Output the [X, Y] coordinate of the center of the cell containing the given text.  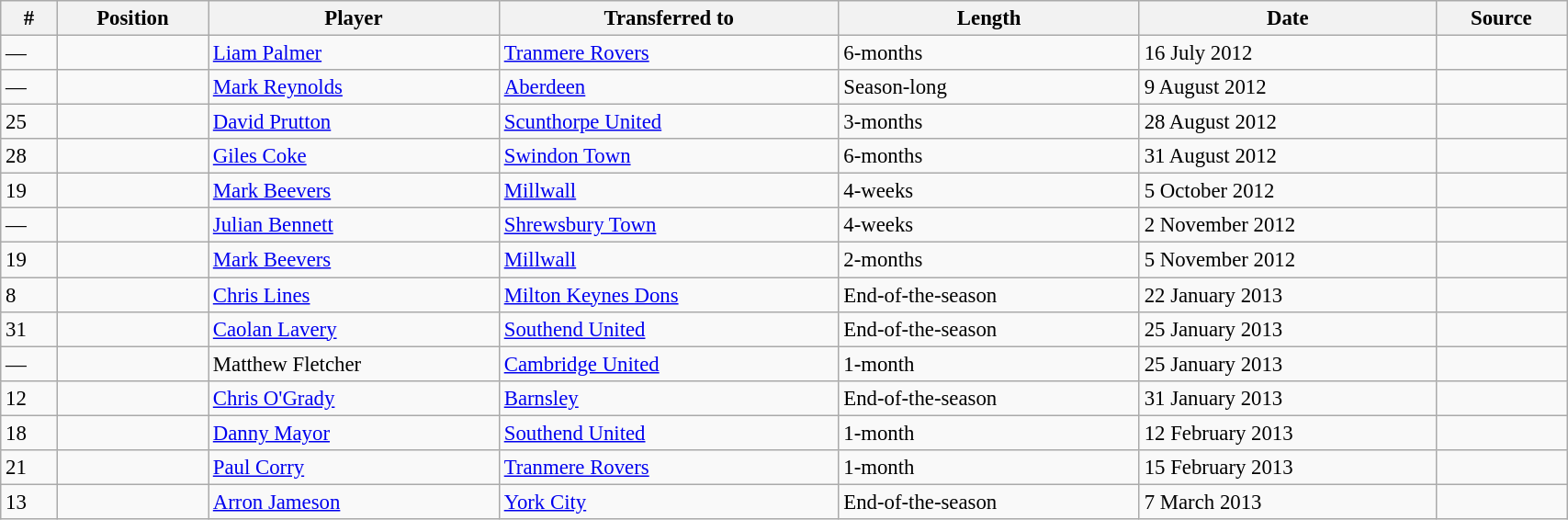
York City [669, 502]
Julian Bennett [353, 225]
Season-long [988, 87]
8 [29, 295]
5 October 2012 [1288, 191]
Chris O'Grady [353, 398]
7 March 2013 [1288, 502]
Swindon Town [669, 156]
Liam Palmer [353, 53]
Aberdeen [669, 87]
Danny Mayor [353, 433]
31 August 2012 [1288, 156]
Mark Reynolds [353, 87]
31 January 2013 [1288, 398]
Cambridge United [669, 364]
25 [29, 122]
Length [988, 18]
Chris Lines [353, 295]
Position [132, 18]
David Prutton [353, 122]
12 [29, 398]
2-months [988, 260]
22 January 2013 [1288, 295]
Caolan Lavery [353, 329]
13 [29, 502]
Matthew Fletcher [353, 364]
5 November 2012 [1288, 260]
Giles Coke [353, 156]
Milton Keynes Dons [669, 295]
2 November 2012 [1288, 225]
Paul Corry [353, 468]
28 [29, 156]
3-months [988, 122]
Source [1501, 18]
Arron Jameson [353, 502]
9 August 2012 [1288, 87]
18 [29, 433]
21 [29, 468]
Scunthorpe United [669, 122]
Date [1288, 18]
12 February 2013 [1288, 433]
16 July 2012 [1288, 53]
15 February 2013 [1288, 468]
Player [353, 18]
Shrewsbury Town [669, 225]
Barnsley [669, 398]
# [29, 18]
31 [29, 329]
28 August 2012 [1288, 122]
Transferred to [669, 18]
